Scan for the cell matching the given text and deliver its [X, Y] coordinate at center. 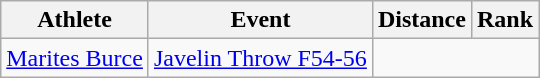
Athlete [75, 20]
Distance [422, 20]
Marites Burce [75, 58]
Event [260, 20]
Javelin Throw F54-56 [260, 58]
Rank [504, 20]
